Pinpoint the cell where the given text exists, returning its (X, Y) midpoint coordinate. 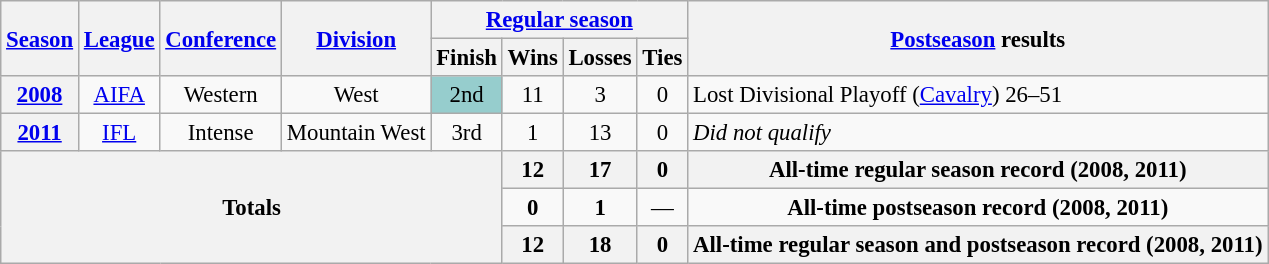
3rd (466, 133)
All-time regular season and postseason record (2008, 2011) (978, 245)
AIFA (118, 95)
League (118, 38)
Postseason results (978, 38)
Finish (466, 58)
2008 (40, 95)
11 (532, 95)
Losses (600, 58)
Conference (221, 38)
Intense (221, 133)
IFL (118, 133)
Division (356, 38)
Mountain West (356, 133)
Western (221, 95)
Wins (532, 58)
3 (600, 95)
— (662, 208)
Regular season (560, 20)
West (356, 95)
All-time postseason record (2008, 2011) (978, 208)
2nd (466, 95)
17 (600, 170)
13 (600, 133)
18 (600, 245)
2011 (40, 133)
Lost Divisional Playoff (Cavalry) 26–51 (978, 95)
Totals (252, 208)
Season (40, 38)
Did not qualify (978, 133)
Ties (662, 58)
All-time regular season record (2008, 2011) (978, 170)
